Output the [X, Y] coordinate of the center of the cell containing the given text.  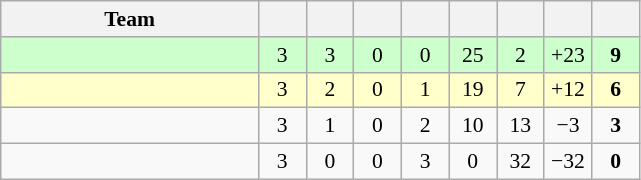
25 [473, 55]
−32 [568, 162]
7 [520, 90]
10 [473, 126]
13 [520, 126]
19 [473, 90]
9 [616, 55]
32 [520, 162]
+23 [568, 55]
−3 [568, 126]
+12 [568, 90]
6 [616, 90]
Team [130, 19]
